Capture the cell that displays the provided text and extract its (X, Y) central coordinate. 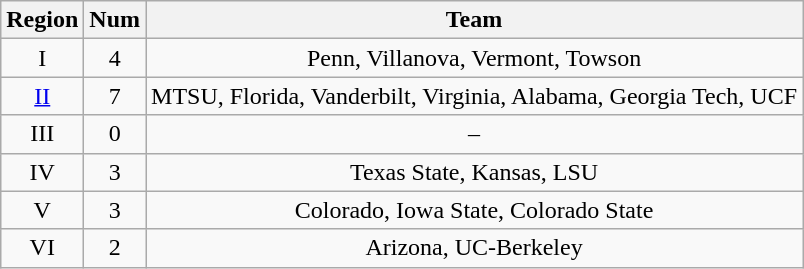
Texas State, Kansas, LSU (474, 172)
Region (42, 20)
I (42, 58)
Num (115, 20)
7 (115, 96)
0 (115, 134)
V (42, 210)
Team (474, 20)
Arizona, UC-Berkeley (474, 248)
2 (115, 248)
Colorado, Iowa State, Colorado State (474, 210)
4 (115, 58)
– (474, 134)
VI (42, 248)
II (42, 96)
Penn, Villanova, Vermont, Towson (474, 58)
IV (42, 172)
MTSU, Florida, Vanderbilt, Virginia, Alabama, Georgia Tech, UCF (474, 96)
III (42, 134)
